Scan for the cell matching the given text and deliver its (X, Y) coordinate at center. 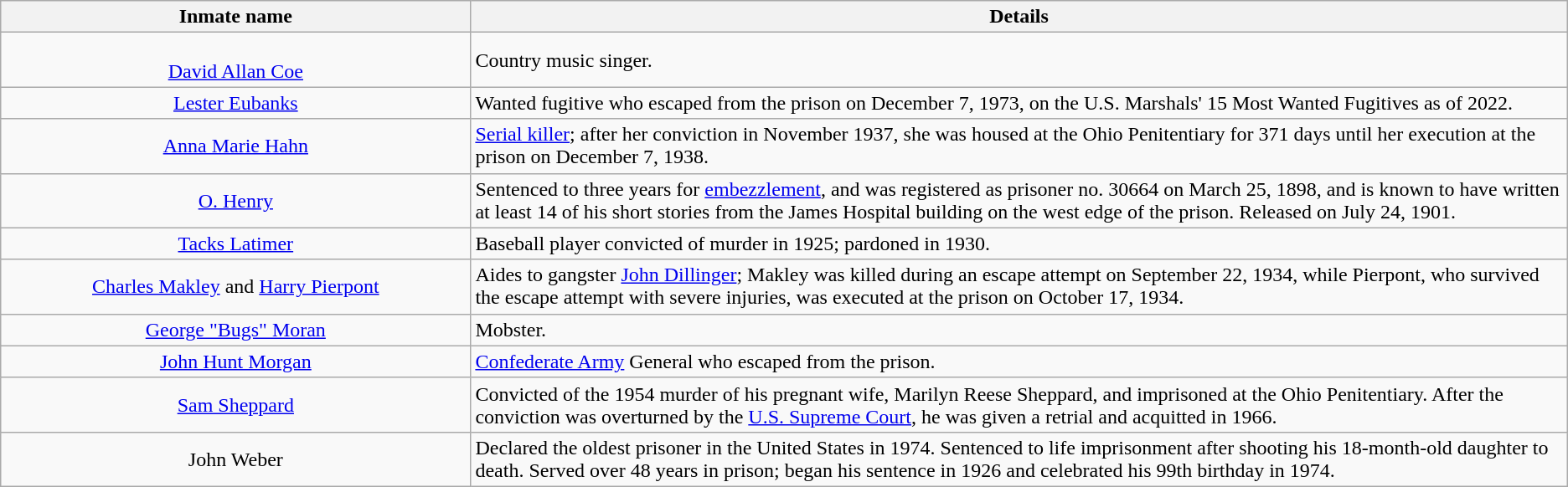
Charles Makley and Harry Pierpont (236, 286)
Confederate Army General who escaped from the prison. (1019, 361)
Baseball player convicted of murder in 1925; pardoned in 1930. (1019, 243)
Country music singer. (1019, 60)
Details (1019, 17)
John Hunt Morgan (236, 361)
Sam Sheppard (236, 405)
Tacks Latimer (236, 243)
Inmate name (236, 17)
John Weber (236, 459)
Lester Eubanks (236, 103)
Mobster. (1019, 330)
O. Henry (236, 201)
George "Bugs" Moran (236, 330)
Anna Marie Hahn (236, 146)
Wanted fugitive who escaped from the prison on December 7, 1973, on the U.S. Marshals' 15 Most Wanted Fugitives as of 2022. (1019, 103)
David Allan Coe (236, 60)
